Extract the [x, y] coordinate from the center of the cell holding the provided text.  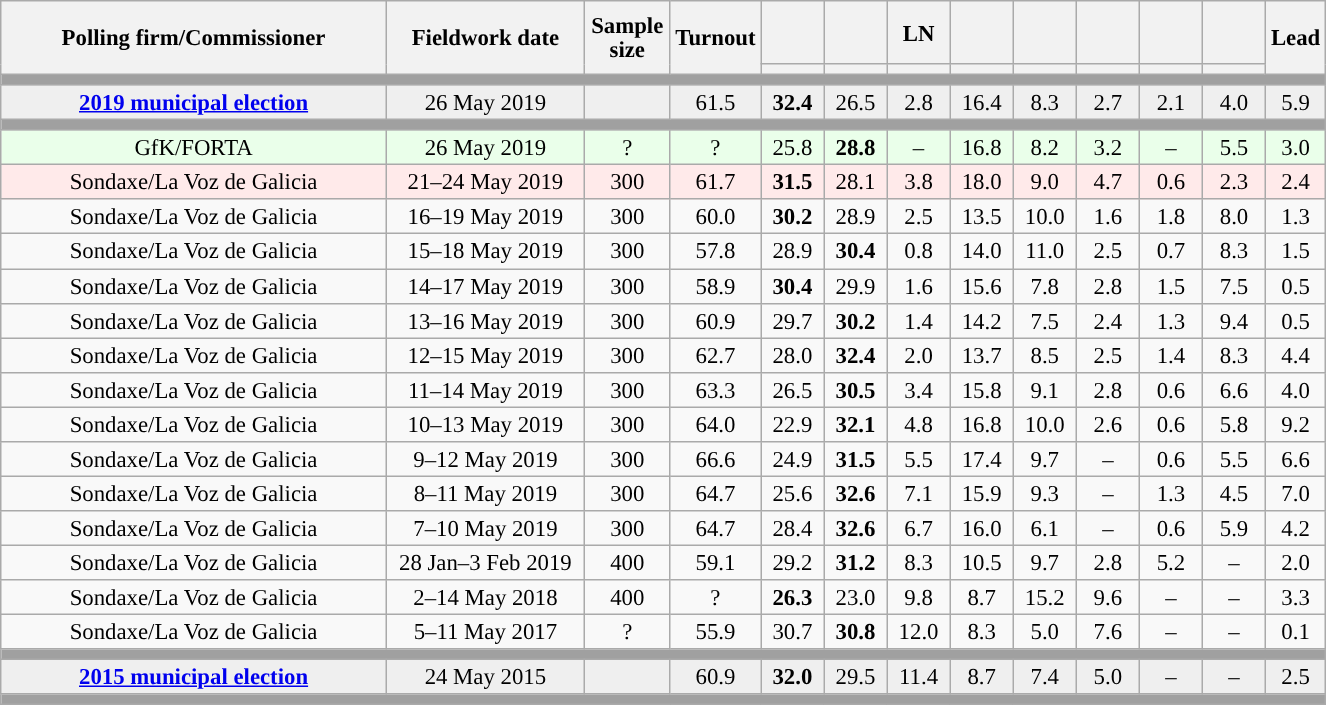
2.3 [1234, 182]
12–15 May 2019 [485, 356]
25.6 [792, 494]
5.2 [1170, 562]
8.2 [1044, 148]
3.8 [918, 182]
22.9 [792, 424]
3.4 [918, 390]
16.4 [982, 102]
6.7 [918, 528]
5–11 May 2017 [485, 632]
16–19 May 2019 [485, 218]
Lead [1296, 38]
LN [918, 32]
14–17 May 2019 [485, 286]
21–24 May 2019 [485, 182]
24 May 2015 [485, 678]
1.8 [1170, 218]
2.7 [1108, 102]
9.4 [1234, 320]
28 Jan–3 Feb 2019 [485, 562]
24.9 [792, 460]
9.3 [1044, 494]
13.7 [982, 356]
31.2 [856, 562]
7.1 [918, 494]
28.8 [856, 148]
11.4 [918, 678]
30.7 [792, 632]
15–18 May 2019 [485, 252]
60.0 [716, 218]
7.0 [1296, 494]
55.9 [716, 632]
29.2 [792, 562]
9–12 May 2019 [485, 460]
9.2 [1296, 424]
16.0 [982, 528]
2.6 [1108, 424]
2–14 May 2018 [485, 598]
0.7 [1170, 252]
6.1 [1044, 528]
13.5 [982, 218]
7–10 May 2019 [485, 528]
7.8 [1044, 286]
Turnout [716, 38]
61.7 [716, 182]
3.2 [1108, 148]
15.8 [982, 390]
2.1 [1170, 102]
7.4 [1044, 678]
11–14 May 2019 [485, 390]
29.9 [856, 286]
14.0 [982, 252]
7.6 [1108, 632]
32.1 [856, 424]
30.8 [856, 632]
12.0 [918, 632]
4.2 [1296, 528]
63.3 [716, 390]
Fieldwork date [485, 38]
3.0 [1296, 148]
4.7 [1108, 182]
30.5 [856, 390]
64.0 [716, 424]
8.5 [1044, 356]
0.1 [1296, 632]
15.9 [982, 494]
18.0 [982, 182]
2015 municipal election [194, 678]
28.4 [792, 528]
62.7 [716, 356]
4.5 [1234, 494]
32.0 [792, 678]
8.0 [1234, 218]
0.8 [918, 252]
Sample size [627, 38]
17.4 [982, 460]
2019 municipal election [194, 102]
3.3 [1296, 598]
23.0 [856, 598]
10.5 [982, 562]
Polling firm/Commissioner [194, 38]
9.6 [1108, 598]
57.8 [716, 252]
10–13 May 2019 [485, 424]
29.5 [856, 678]
58.9 [716, 286]
11.0 [1044, 252]
5.8 [1234, 424]
15.2 [1044, 598]
8–11 May 2019 [485, 494]
15.6 [982, 286]
14.2 [982, 320]
66.6 [716, 460]
9.0 [1044, 182]
9.1 [1044, 390]
GfK/FORTA [194, 148]
26.3 [792, 598]
28.1 [856, 182]
59.1 [716, 562]
4.8 [918, 424]
29.7 [792, 320]
28.0 [792, 356]
25.8 [792, 148]
61.5 [716, 102]
4.4 [1296, 356]
9.8 [918, 598]
13–16 May 2019 [485, 320]
